Locate the cell with the specified text and output its (X, Y) center coordinate. 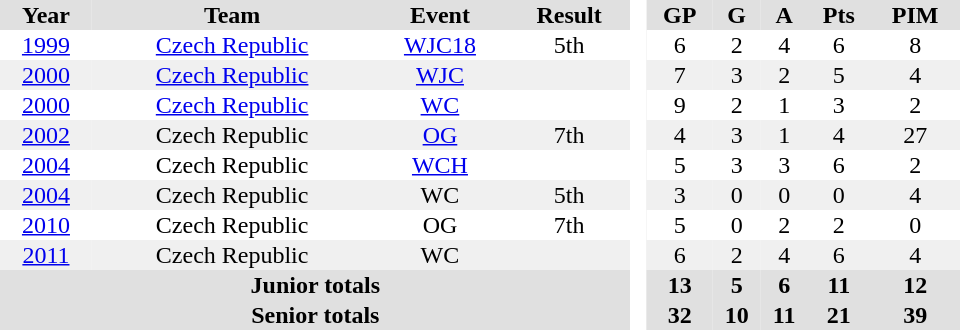
1999 (46, 45)
Senior totals (316, 315)
PIM (915, 15)
2002 (46, 135)
39 (915, 315)
WJC (440, 75)
12 (915, 285)
Result (570, 15)
8 (915, 45)
9 (680, 105)
Junior totals (316, 285)
WJC18 (440, 45)
27 (915, 135)
13 (680, 285)
Team (232, 15)
32 (680, 315)
21 (838, 315)
7 (680, 75)
10 (736, 315)
2011 (46, 255)
WCH (440, 165)
G (736, 15)
2010 (46, 225)
Year (46, 15)
Event (440, 15)
Pts (838, 15)
GP (680, 15)
A (784, 15)
